Scan for the cell matching the given text and deliver its (x, y) coordinate at center. 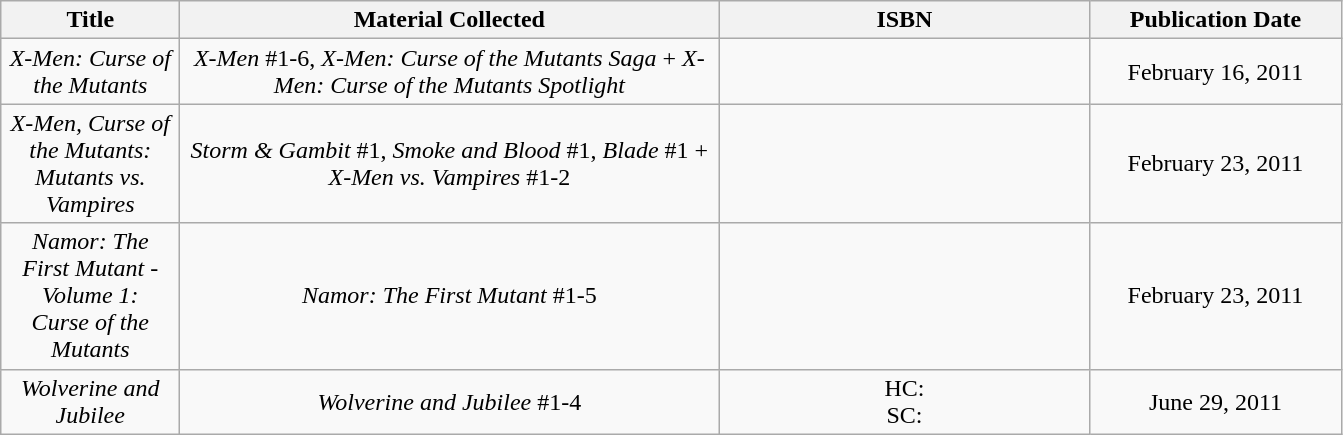
Namor: The First Mutant - Volume 1:Curse of the Mutants (90, 296)
X-Men, Curse of the Mutants:Mutants vs. Vampires (90, 164)
X-Men #1-6, X-Men: Curse of the Mutants Saga + X-Men: Curse of the Mutants Spotlight (450, 72)
HC: SC: (904, 402)
February 16, 2011 (1216, 72)
Publication Date (1216, 20)
X-Men: Curse of the Mutants (90, 72)
Material Collected (450, 20)
Namor: The First Mutant #1-5 (450, 296)
Wolverine and Jubilee #1-4 (450, 402)
Title (90, 20)
June 29, 2011 (1216, 402)
Wolverine and Jubilee (90, 402)
ISBN (904, 20)
Storm & Gambit #1, Smoke and Blood #1, Blade #1 + X-Men vs. Vampires #1-2 (450, 164)
